From the cell containing the given text, extract its center point as (x, y) coordinate. 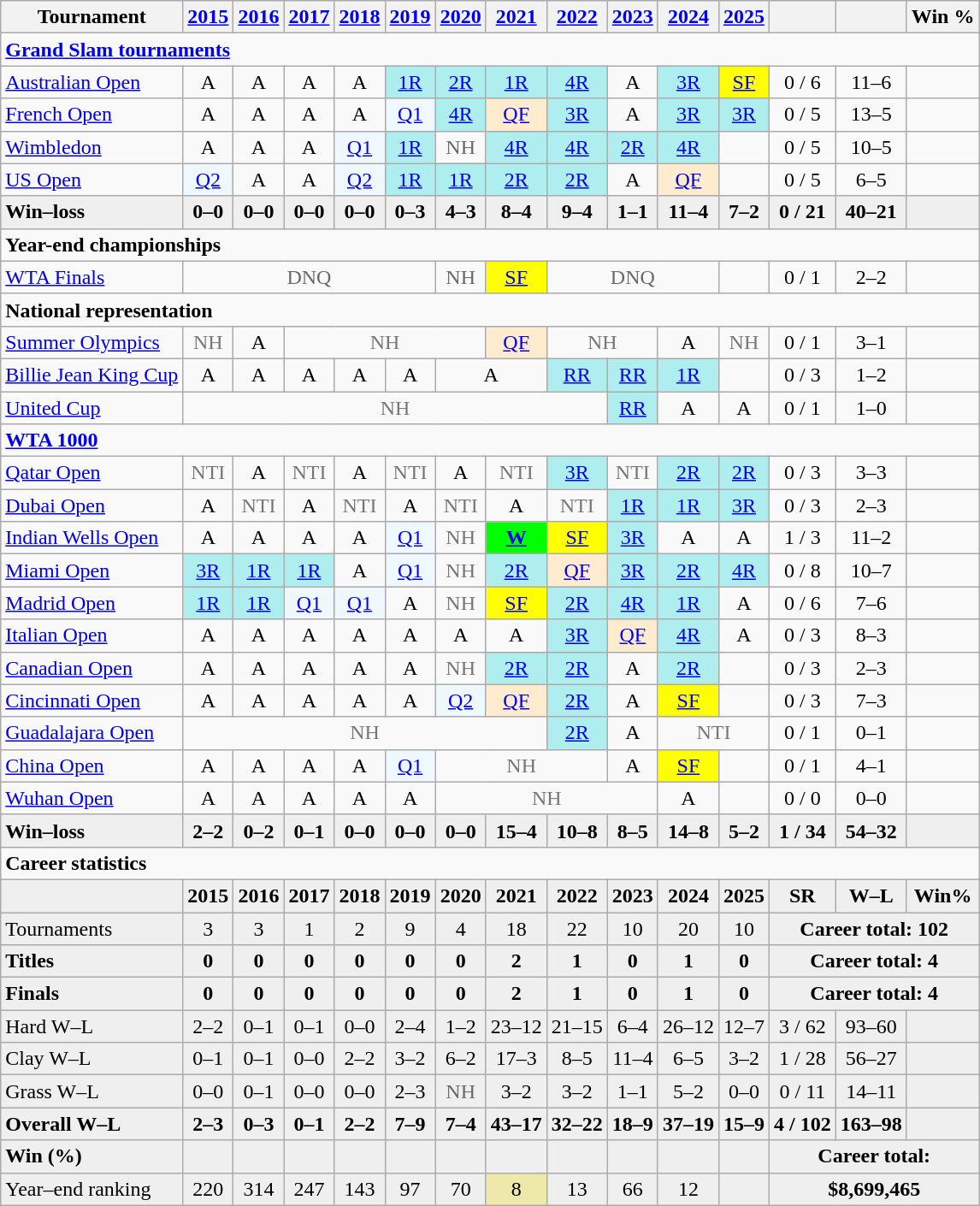
97 (410, 1189)
18 (517, 928)
Year-end championships (490, 245)
W–L (871, 896)
1–0 (871, 408)
247 (310, 1189)
37–19 (688, 1124)
14–8 (688, 831)
23–12 (517, 1026)
SR (802, 896)
8 (517, 1189)
Italian Open (92, 636)
Cincinnati Open (92, 701)
26–12 (688, 1026)
54–32 (871, 831)
12–7 (744, 1026)
7–9 (410, 1124)
Australian Open (92, 82)
163–98 (871, 1124)
7–6 (871, 603)
0 / 8 (802, 570)
Win% (942, 896)
10–7 (871, 570)
0 / 21 (802, 212)
WTA 1000 (490, 440)
WTA Finals (92, 277)
0–2 (258, 831)
7–3 (871, 701)
70 (460, 1189)
7–4 (460, 1124)
14–11 (871, 1091)
4–3 (460, 212)
1 / 28 (802, 1059)
Win (%) (92, 1156)
China Open (92, 766)
93–60 (871, 1026)
13–5 (871, 115)
National representation (490, 310)
Clay W–L (92, 1059)
22 (576, 928)
43–17 (517, 1124)
Canadian Open (92, 668)
Madrid Open (92, 603)
Dubai Open (92, 505)
Miami Open (92, 570)
Overall W–L (92, 1124)
18–9 (633, 1124)
4–1 (871, 766)
$8,699,465 (874, 1189)
Career total: 102 (874, 928)
8–3 (871, 636)
United Cup (92, 408)
9–4 (576, 212)
Summer Olympics (92, 342)
Wuhan Open (92, 798)
12 (688, 1189)
Indian Wells Open (92, 538)
32–22 (576, 1124)
40–21 (871, 212)
10–5 (871, 147)
15–4 (517, 831)
8–4 (517, 212)
Career statistics (490, 863)
66 (633, 1189)
11–6 (871, 82)
21–15 (576, 1026)
Year–end ranking (92, 1189)
US Open (92, 180)
220 (209, 1189)
3–1 (871, 342)
0 / 0 (802, 798)
17–3 (517, 1059)
143 (359, 1189)
French Open (92, 115)
314 (258, 1189)
6–2 (460, 1059)
Grass W–L (92, 1091)
11–2 (871, 538)
9 (410, 928)
10–8 (576, 831)
6–4 (633, 1026)
Billie Jean King Cup (92, 375)
7–2 (744, 212)
1 / 34 (802, 831)
Finals (92, 994)
15–9 (744, 1124)
3–3 (871, 473)
4 (460, 928)
1 / 3 (802, 538)
2–4 (410, 1026)
W (517, 538)
Win % (942, 17)
4 / 102 (802, 1124)
Titles (92, 961)
0 / 11 (802, 1091)
Career total: (874, 1156)
Wimbledon (92, 147)
Hard W–L (92, 1026)
Tournaments (92, 928)
Tournament (92, 17)
20 (688, 928)
Grand Slam tournaments (490, 50)
56–27 (871, 1059)
Guadalajara Open (92, 733)
3 / 62 (802, 1026)
Qatar Open (92, 473)
13 (576, 1189)
